Return (X, Y) of the center of cell containing provided text 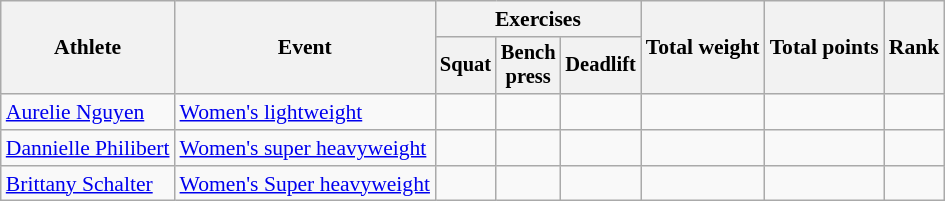
Deadlift (600, 66)
Women's super heavyweight (305, 148)
Athlete (88, 48)
Squat (466, 66)
Rank (914, 48)
Dannielle Philibert (88, 148)
Total weight (703, 48)
Aurelie Nguyen (88, 112)
Benchpress (528, 66)
Total points (824, 48)
Event (305, 48)
Exercises (538, 19)
Women's lightweight (305, 112)
